Search for the cell housing the specified text and yield its [x, y] center coordinate. 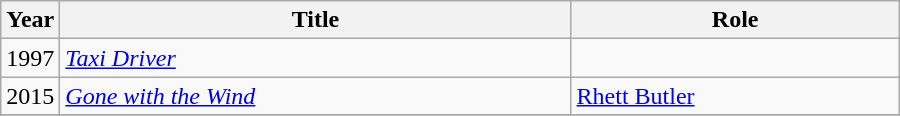
Gone with the Wind [316, 96]
Rhett Butler [735, 96]
Year [30, 20]
Role [735, 20]
Taxi Driver [316, 58]
1997 [30, 58]
Title [316, 20]
2015 [30, 96]
